Return [X, Y] of the center of cell containing provided text 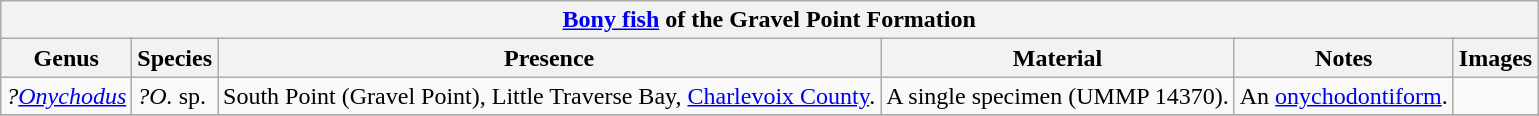
An onychodontiform. [1344, 96]
Bony fish of the Gravel Point Formation [770, 20]
Species [175, 58]
South Point (Gravel Point), Little Traverse Bay, Charlevoix County. [550, 96]
Presence [550, 58]
?O. sp. [175, 96]
Notes [1344, 58]
Genus [66, 58]
Images [1495, 58]
Material [1058, 58]
A single specimen (UMMP 14370). [1058, 96]
?Onychodus [66, 96]
